Find where the given text appears and provide that cell's center as (x, y) coordinate. 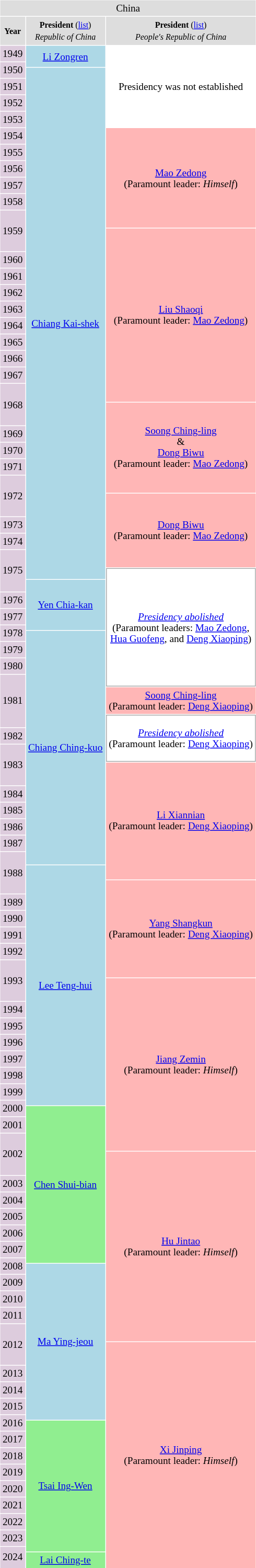
2022 (13, 1521)
2010 (13, 1299)
1983 (13, 765)
1959 (13, 231)
1976 (13, 600)
2012 (13, 1345)
1968 (13, 405)
1991 (13, 935)
1952 (13, 103)
1965 (13, 342)
1981 (13, 701)
2002 (13, 1154)
Presidency abolished(Paramount leader: Deng Xiaoping) (181, 738)
Chiang Kai-shek (65, 324)
1999 (13, 1092)
1989 (13, 902)
1993 (13, 981)
1954 (13, 136)
Jiang Zemin(Paramount leader: Himself) (181, 1065)
1972 (13, 496)
1970 (13, 450)
Yen Chia-kan (65, 605)
2001 (13, 1125)
2005 (13, 1216)
2024 (13, 1557)
Li Xiannian(Paramount leader: Deng Xiaoping) (181, 821)
Hu Jintao(Paramount leader: Himself) (181, 1246)
2014 (13, 1390)
1984 (13, 794)
2021 (13, 1505)
2008 (13, 1266)
1995 (13, 1026)
1994 (13, 1010)
1998 (13, 1075)
2009 (13, 1282)
1985 (13, 811)
Soong Ching-ling &Dong Biwu (Paramount leader: Mao Zedong) (181, 448)
2011 (13, 1315)
1956 (13, 169)
1957 (13, 186)
1992 (13, 952)
1974 (13, 542)
2013 (13, 1374)
1964 (13, 326)
Presidency was not established (181, 87)
1966 (13, 359)
Ma Ying-jeou (65, 1342)
2015 (13, 1406)
Chen Shui-bian (65, 1185)
2019 (13, 1472)
1971 (13, 467)
China (127, 8)
Chiang Ching-kuo (65, 748)
1987 (13, 844)
Year (13, 31)
Tsai Ing-Wen (65, 1486)
Dong Biwu (Paramount leader: Mao Zedong) (181, 531)
1990 (13, 919)
1977 (13, 616)
1962 (13, 293)
1969 (13, 434)
Yang Shangkun(Paramount leader: Deng Xiaoping) (181, 929)
Lai Ching-te (65, 1560)
2004 (13, 1200)
1973 (13, 525)
Lee Teng-hui (65, 985)
1951 (13, 86)
Presidency abolished(Paramount leaders: Mao Zedong,Hua Guofeng, and Deng Xiaoping) (181, 627)
1949 (13, 54)
1975 (13, 571)
1982 (13, 736)
2017 (13, 1439)
1963 (13, 310)
2000 (13, 1108)
2023 (13, 1538)
2003 (13, 1183)
1953 (13, 120)
1960 (13, 260)
1967 (13, 375)
1979 (13, 649)
2018 (13, 1456)
1955 (13, 152)
President (list)People's Republic of China (181, 31)
Liu Shaoqi(Paramount leader: Mao Zedong) (181, 315)
1978 (13, 633)
2020 (13, 1489)
1958 (13, 202)
Xi Jinping(Paramount leader: Himself) (181, 1455)
2006 (13, 1233)
1950 (13, 70)
1997 (13, 1059)
President (list)Republic of China (65, 31)
Li Zongren (65, 56)
Mao Zedong(Paramount leader: Himself) (181, 178)
2016 (13, 1423)
1986 (13, 827)
1996 (13, 1043)
1980 (13, 666)
1988 (13, 873)
2007 (13, 1249)
Soong Ching-ling (Paramount leader: Deng Xiaoping) (181, 701)
1961 (13, 277)
